Identify which cell holds the provided text, then report its [x, y] central coordinate. 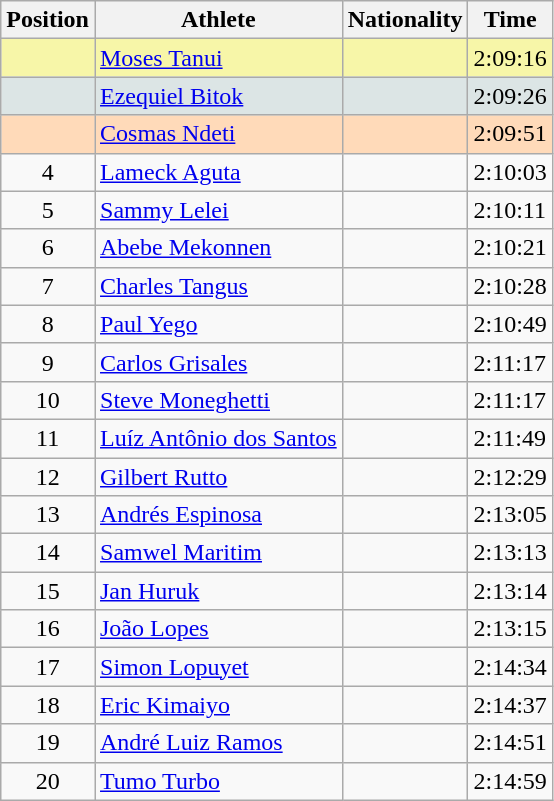
12 [48, 477]
João Lopes [218, 629]
5 [48, 210]
9 [48, 362]
2:13:15 [510, 629]
14 [48, 553]
André Luiz Ramos [218, 743]
20 [48, 781]
2:10:11 [510, 210]
Andrés Espinosa [218, 515]
2:13:05 [510, 515]
11 [48, 438]
Charles Tangus [218, 286]
2:10:49 [510, 324]
Lameck Aguta [218, 172]
Ezequiel Bitok [218, 96]
2:10:03 [510, 172]
Sammy Lelei [218, 210]
18 [48, 705]
Steve Moneghetti [218, 400]
16 [48, 629]
10 [48, 400]
2:14:59 [510, 781]
2:14:34 [510, 667]
19 [48, 743]
Simon Lopuyet [218, 667]
2:11:49 [510, 438]
Samwel Maritim [218, 553]
7 [48, 286]
13 [48, 515]
Time [510, 20]
Tumo Turbo [218, 781]
2:13:14 [510, 591]
2:14:51 [510, 743]
2:09:16 [510, 58]
8 [48, 324]
6 [48, 248]
Jan Huruk [218, 591]
Position [48, 20]
Luíz Antônio dos Santos [218, 438]
Athlete [218, 20]
Moses Tanui [218, 58]
Nationality [405, 20]
2:10:21 [510, 248]
17 [48, 667]
Gilbert Rutto [218, 477]
2:10:28 [510, 286]
2:12:29 [510, 477]
Abebe Mekonnen [218, 248]
Cosmas Ndeti [218, 134]
Carlos Grisales [218, 362]
Eric Kimaiyo [218, 705]
2:13:13 [510, 553]
2:09:26 [510, 96]
4 [48, 172]
2:09:51 [510, 134]
15 [48, 591]
Paul Yego [218, 324]
2:14:37 [510, 705]
